Find where the given text appears and provide that cell's center as (X, Y) coordinate. 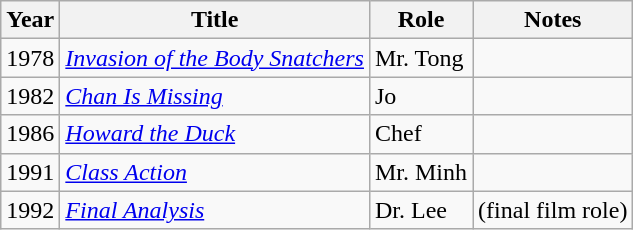
Year (30, 20)
1986 (30, 134)
Mr. Tong (420, 58)
Class Action (215, 172)
1992 (30, 210)
1991 (30, 172)
1982 (30, 96)
Chan Is Missing (215, 96)
Jo (420, 96)
Dr. Lee (420, 210)
Role (420, 20)
Howard the Duck (215, 134)
Invasion of the Body Snatchers (215, 58)
Chef (420, 134)
Notes (553, 20)
1978 (30, 58)
Mr. Minh (420, 172)
Final Analysis (215, 210)
(final film role) (553, 210)
Title (215, 20)
